Extract the (x, y) coordinate from the center of the cell holding the provided text.  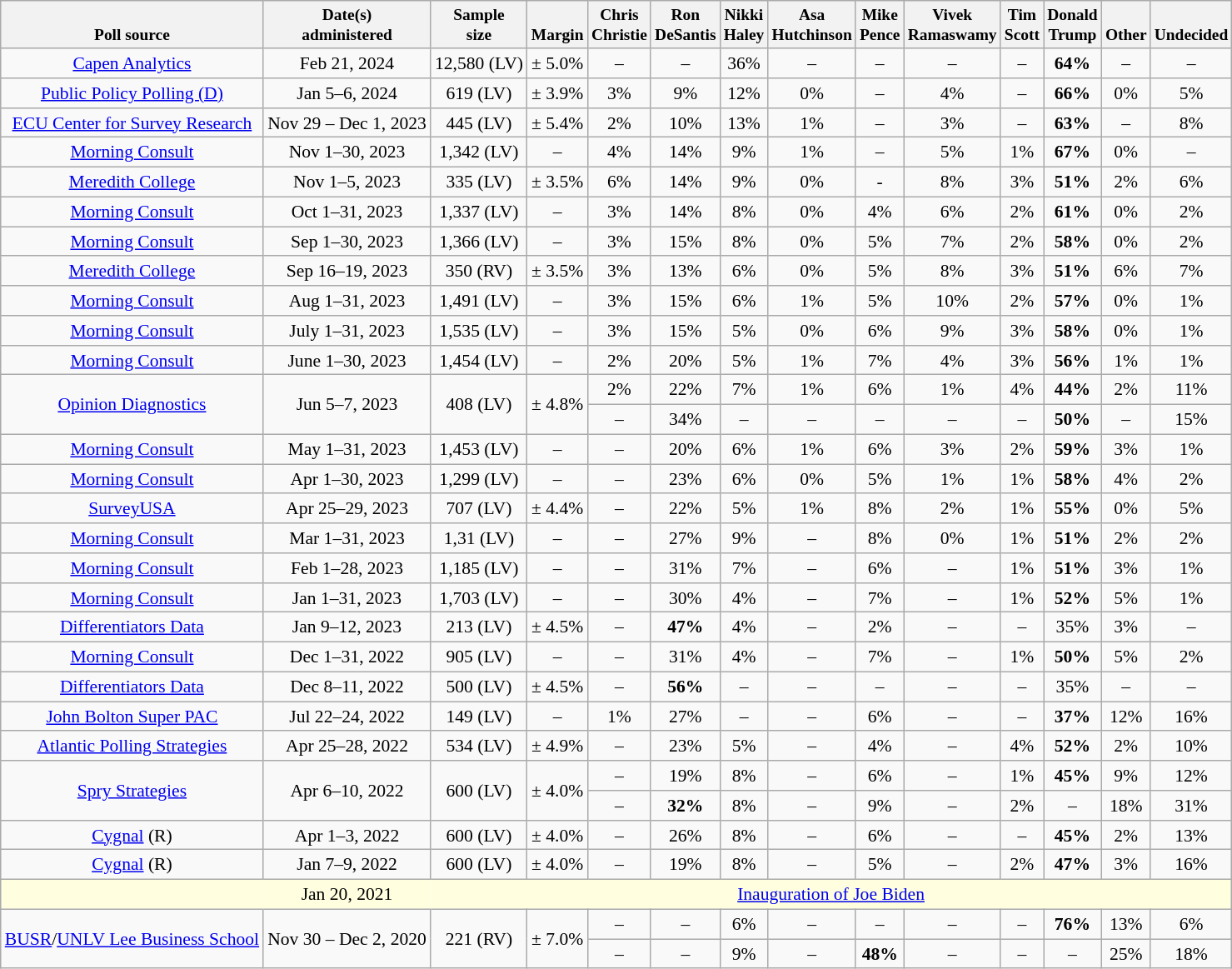
± 7.0% (557, 940)
Public Policy Polling (D) (132, 93)
1,366 (LV) (479, 242)
± 4.4% (557, 509)
DonaldTrump (1073, 25)
± 4.9% (557, 747)
Apr 25–28, 2022 (347, 747)
SurveyUSA (132, 509)
Atlantic Polling Strategies (132, 747)
149 (LV) (479, 717)
Jan 7–9, 2022 (347, 865)
Apr 6–10, 2022 (347, 790)
Aug 1–31, 2023 (347, 301)
Spry Strategies (132, 790)
± 3.9% (557, 93)
Dec 8–11, 2022 (347, 687)
Poll source (132, 25)
ECU Center for Survey Research (132, 123)
Other (1126, 25)
Nov 30 – Dec 2, 2020 (347, 940)
Sep 1–30, 2023 (347, 242)
59% (1073, 450)
Dec 1–31, 2022 (347, 657)
44% (1073, 390)
1,337 (LV) (479, 212)
Apr 1–3, 2022 (347, 836)
1,535 (LV) (479, 331)
Margin (557, 25)
707 (LV) (479, 509)
± 5.4% (557, 123)
619 (LV) (479, 93)
445 (LV) (479, 123)
Jul 22–24, 2022 (347, 717)
Feb 1–28, 2023 (347, 568)
Jan 9–12, 2023 (347, 627)
1,703 (LV) (479, 598)
Apr 25–29, 2023 (347, 509)
67% (1073, 152)
534 (LV) (479, 747)
1,453 (LV) (479, 450)
36% (744, 63)
61% (1073, 212)
32% (685, 806)
RonDeSantis (685, 25)
57% (1073, 301)
± 4.8% (557, 405)
25% (1126, 954)
MikePence (880, 25)
Opinion Diagnostics (132, 405)
ChrisChristie (619, 25)
1,185 (LV) (479, 568)
AsaHutchinson (811, 25)
VivekRamaswamy (952, 25)
- (880, 182)
1,454 (LV) (479, 361)
June 1–30, 2023 (347, 361)
221 (RV) (479, 940)
Sep 16–19, 2023 (347, 272)
BUSR/UNLV Lee Business School (132, 940)
66% (1073, 93)
34% (685, 420)
Jan 20, 2021 (347, 895)
Mar 1–31, 2023 (347, 538)
Jan 5–6, 2024 (347, 93)
July 1–31, 2023 (347, 331)
John Bolton Super PAC (132, 717)
55% (1073, 509)
350 (RV) (479, 272)
NikkiHaley (744, 25)
Capen Analytics (132, 63)
Nov 1–5, 2023 (347, 182)
213 (LV) (479, 627)
Jan 1–31, 2023 (347, 598)
Nov 29 – Dec 1, 2023 (347, 123)
64% (1073, 63)
408 (LV) (479, 405)
Nov 1–30, 2023 (347, 152)
500 (LV) (479, 687)
Samplesize (479, 25)
12,580 (LV) (479, 63)
TimScott (1021, 25)
26% (685, 836)
Oct 1–31, 2023 (347, 212)
30% (685, 598)
1,491 (LV) (479, 301)
Feb 21, 2024 (347, 63)
11% (1191, 390)
1,31 (LV) (479, 538)
48% (880, 954)
76% (1073, 925)
Apr 1–30, 2023 (347, 479)
± 5.0% (557, 63)
905 (LV) (479, 657)
Jun 5–7, 2023 (347, 405)
1,299 (LV) (479, 479)
May 1–31, 2023 (347, 450)
Undecided (1191, 25)
63% (1073, 123)
Date(s)administered (347, 25)
37% (1073, 717)
Inauguration of Joe Biden (831, 895)
335 (LV) (479, 182)
1,342 (LV) (479, 152)
